Find where the given text appears and provide that cell's center as (x, y) coordinate. 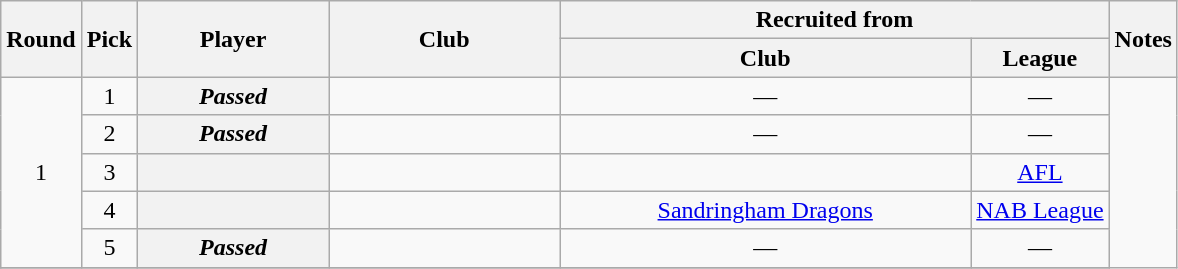
Notes (1143, 39)
League (1040, 58)
Pick (109, 39)
Player (234, 39)
3 (109, 172)
Sandringham Dragons (766, 210)
Round (41, 39)
Recruited from (834, 20)
5 (109, 248)
NAB League (1040, 210)
AFL (1040, 172)
2 (109, 134)
4 (109, 210)
